Provide the [X, Y] coordinate of the cell's center where the given text is located.  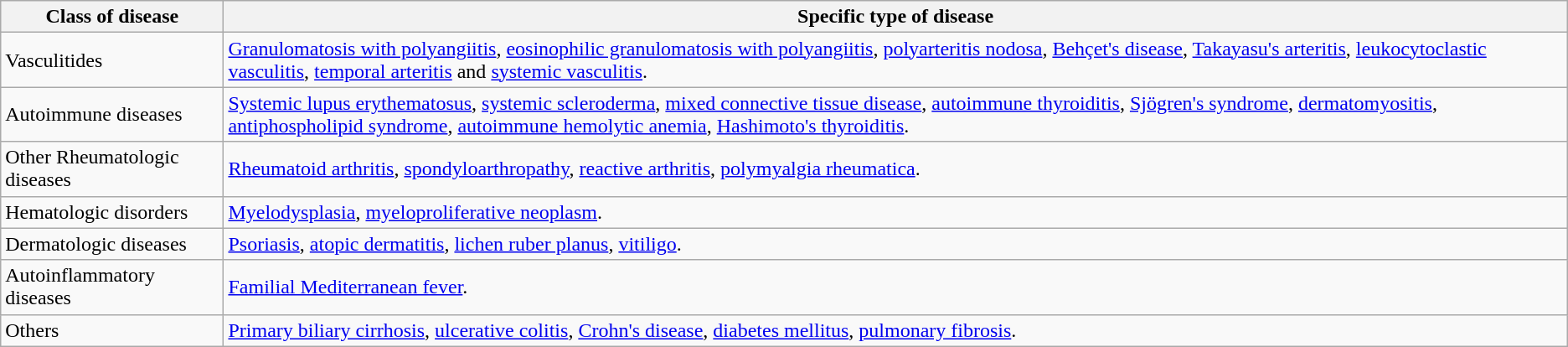
Autoimmune diseases [112, 114]
Others [112, 330]
Familial Mediterranean fever. [895, 287]
Psoriasis, atopic dermatitis, lichen ruber planus, vitiligo. [895, 244]
Other Rheumatologic diseases [112, 169]
Dermatologic diseases [112, 244]
Rheumatoid arthritis, spondyloarthropathy, reactive arthritis, polymyalgia rheumatica. [895, 169]
Vasculitides [112, 60]
Class of disease [112, 17]
Hematologic disorders [112, 212]
Myelodysplasia, myeloproliferative neoplasm. [895, 212]
Primary biliary cirrhosis, ulcerative colitis, Crohn's disease, diabetes mellitus, pulmonary fibrosis. [895, 330]
Specific type of disease [895, 17]
Autoinflammatory diseases [112, 287]
